From the cell containing the given text, extract its center point as (x, y) coordinate. 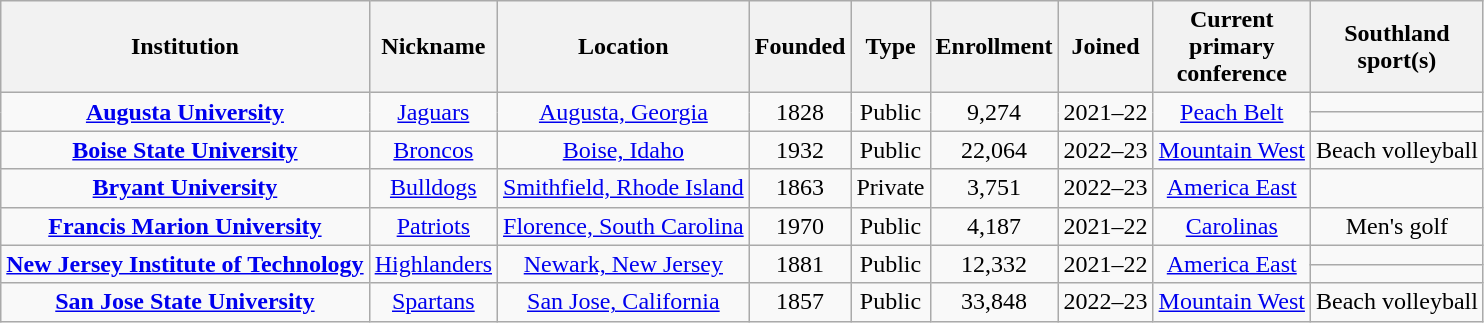
Nickname (433, 47)
Men's golf (1396, 226)
Founded (800, 47)
Jaguars (433, 112)
Newark, New Jersey (624, 264)
New Jersey Institute of Technology (185, 264)
1881 (800, 264)
Augusta University (185, 112)
1932 (800, 150)
Institution (185, 47)
3,751 (994, 188)
San Jose State University (185, 302)
Broncos (433, 150)
33,848 (994, 302)
12,332 (994, 264)
San Jose, California (624, 302)
Patriots (433, 226)
Currentprimaryconference (1232, 47)
Augusta, Georgia (624, 112)
Highlanders (433, 264)
Type (890, 47)
Spartans (433, 302)
Location (624, 47)
1857 (800, 302)
9,274 (994, 112)
1863 (800, 188)
Southlandsport(s) (1396, 47)
Boise State University (185, 150)
Joined (1106, 47)
Bulldogs (433, 188)
Florence, South Carolina (624, 226)
4,187 (994, 226)
Carolinas (1232, 226)
Smithfield, Rhode Island (624, 188)
22,064 (994, 150)
1828 (800, 112)
1970 (800, 226)
Francis Marion University (185, 226)
Peach Belt (1232, 112)
Boise, Idaho (624, 150)
Bryant University (185, 188)
Private (890, 188)
Enrollment (994, 47)
